Return the (X, Y) coordinate for the center point of the cell that contains the specified text.  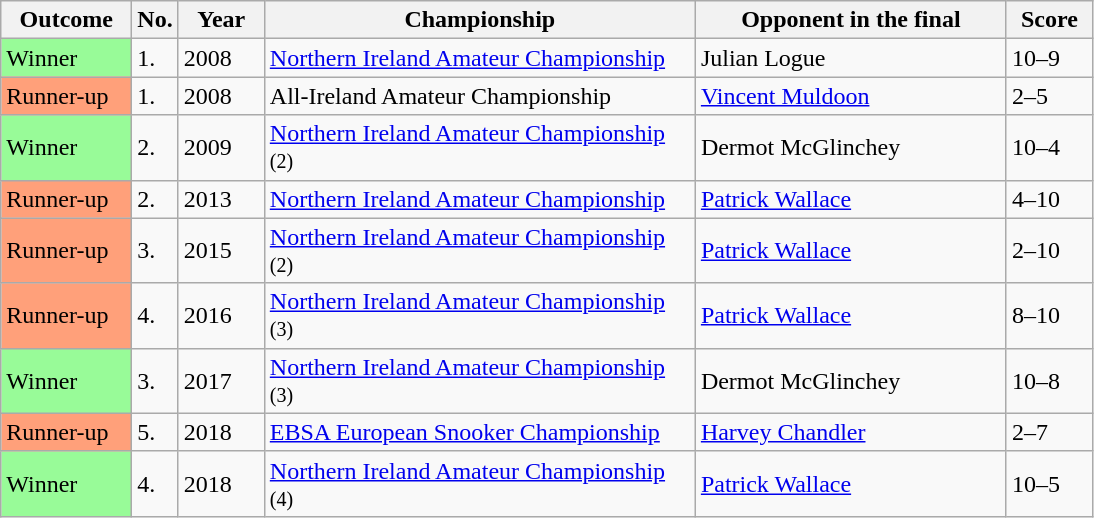
2–10 (1049, 250)
8–10 (1049, 316)
2–5 (1049, 96)
2013 (221, 199)
10–9 (1049, 58)
Harvey Chandler (850, 432)
Julian Logue (850, 58)
Year (221, 20)
10–8 (1049, 380)
2015 (221, 250)
Northern Ireland Amateur Championship (4) (480, 484)
Score (1049, 20)
Championship (480, 20)
No. (155, 20)
10–4 (1049, 148)
10–5 (1049, 484)
4–10 (1049, 199)
2016 (221, 316)
Outcome (66, 20)
All-Ireland Amateur Championship (480, 96)
2017 (221, 380)
5. (155, 432)
Opponent in the final (850, 20)
EBSA European Snooker Championship (480, 432)
2–7 (1049, 432)
Vincent Muldoon (850, 96)
2009 (221, 148)
